Scan for the cell matching the given text and deliver its [X, Y] coordinate at center. 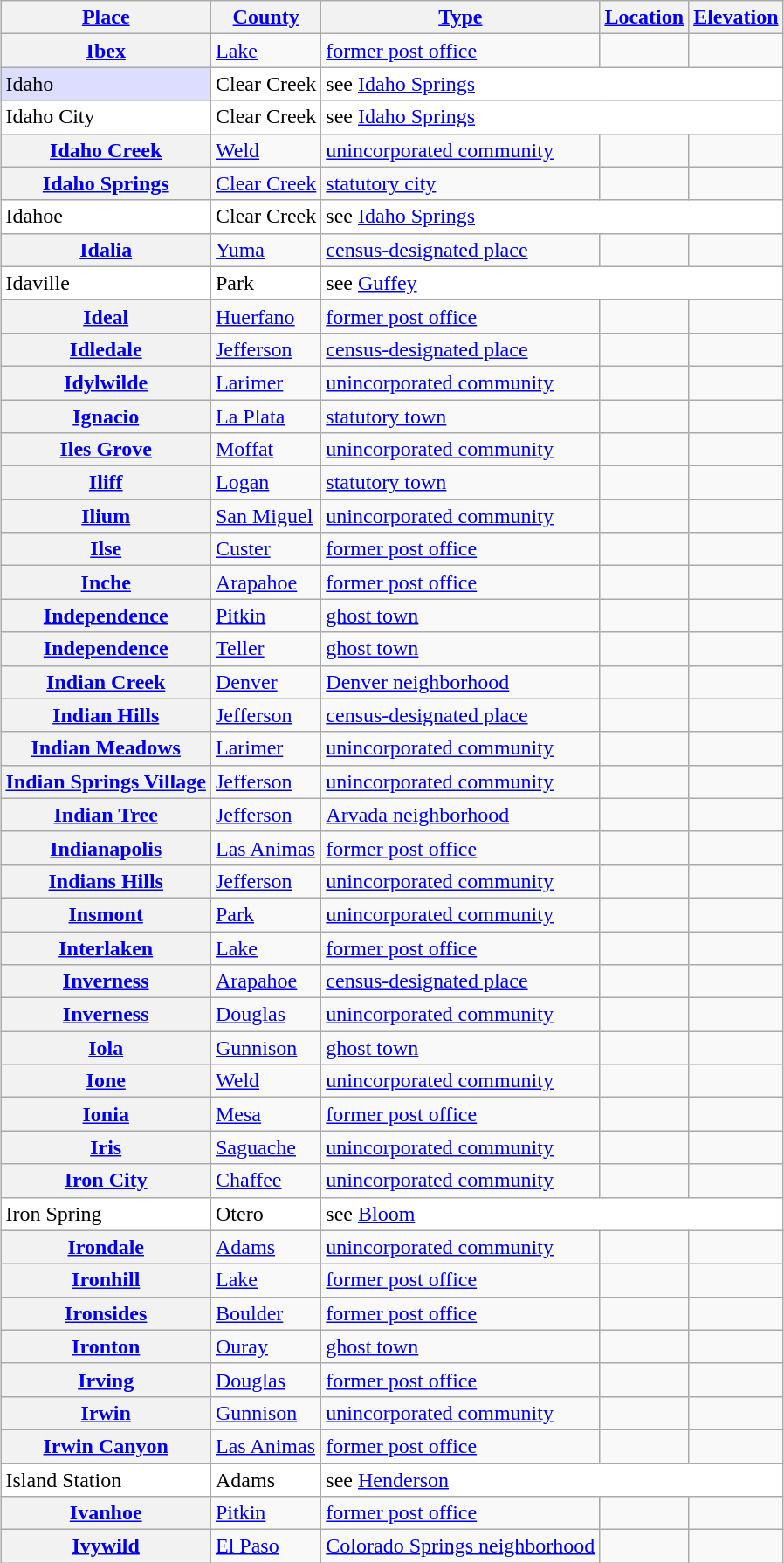
Moffat [265, 450]
Idylwilde [106, 382]
Indian Meadows [106, 748]
Custer [265, 549]
Idaho [106, 84]
Yuma [265, 250]
see Henderson [552, 1480]
Island Station [106, 1480]
Idaho Springs [106, 183]
Denver [265, 682]
Idaville [106, 283]
Indian Hills [106, 715]
County [265, 17]
Iron City [106, 1181]
Boulder [265, 1313]
Interlaken [106, 947]
see Bloom [552, 1214]
Indian Springs Village [106, 781]
Ilse [106, 549]
San Miguel [265, 516]
Insmont [106, 914]
Huerfano [265, 316]
Indians Hills [106, 881]
Type [461, 17]
Idaho Creek [106, 150]
Colorado Springs neighborhood [461, 1546]
Ilium [106, 516]
Idalia [106, 250]
Teller [265, 649]
Mesa [265, 1114]
Otero [265, 1214]
Iliff [106, 483]
Iron Spring [106, 1214]
Ironton [106, 1346]
Idaho City [106, 117]
La Plata [265, 417]
Chaffee [265, 1181]
Idledale [106, 349]
Ivanhoe [106, 1513]
Ignacio [106, 417]
Ivywild [106, 1546]
Iola [106, 1048]
statutory city [461, 183]
Ouray [265, 1346]
Ironsides [106, 1313]
Ione [106, 1081]
Indianapolis [106, 848]
Arvada neighborhood [461, 815]
Irondale [106, 1247]
Ironhill [106, 1280]
El Paso [265, 1546]
Ibex [106, 51]
Iles Grove [106, 450]
Logan [265, 483]
Saguache [265, 1147]
Elevation [736, 17]
Irwin [106, 1413]
Irwin Canyon [106, 1446]
Place [106, 17]
see Guffey [552, 283]
Inche [106, 582]
Ideal [106, 316]
Idahoe [106, 217]
Indian Creek [106, 682]
Ionia [106, 1114]
Iris [106, 1147]
Denver neighborhood [461, 682]
Indian Tree [106, 815]
Irving [106, 1380]
Location [644, 17]
